Pinpoint the cell where the given text exists, returning its [x, y] midpoint coordinate. 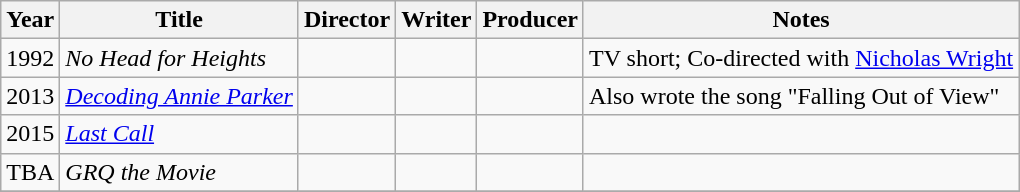
Decoding Annie Parker [180, 96]
Writer [436, 20]
TV short; Co-directed with Nicholas Wright [800, 58]
Year [30, 20]
TBA [30, 172]
No Head for Heights [180, 58]
Producer [530, 20]
Notes [800, 20]
GRQ the Movie [180, 172]
2013 [30, 96]
Director [346, 20]
1992 [30, 58]
Last Call [180, 134]
2015 [30, 134]
Also wrote the song "Falling Out of View" [800, 96]
Title [180, 20]
